Scan for the cell matching the given text and deliver its (X, Y) coordinate at center. 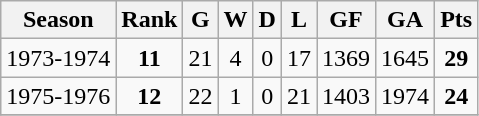
W (236, 20)
D (267, 20)
1403 (346, 96)
29 (456, 58)
1369 (346, 58)
GF (346, 20)
1974 (406, 96)
Pts (456, 20)
GA (406, 20)
12 (150, 96)
1645 (406, 58)
17 (298, 58)
G (200, 20)
1975-1976 (58, 96)
22 (200, 96)
1973-1974 (58, 58)
1 (236, 96)
11 (150, 58)
4 (236, 58)
Rank (150, 20)
L (298, 20)
24 (456, 96)
Season (58, 20)
